Provide the [x, y] coordinate of the cell's center where the given text is located.  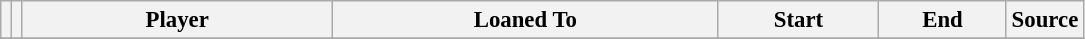
Source [1044, 20]
Loaned To [526, 20]
End [943, 20]
Player [178, 20]
Start [798, 20]
